From the cell containing the given text, extract its center point as [x, y] coordinate. 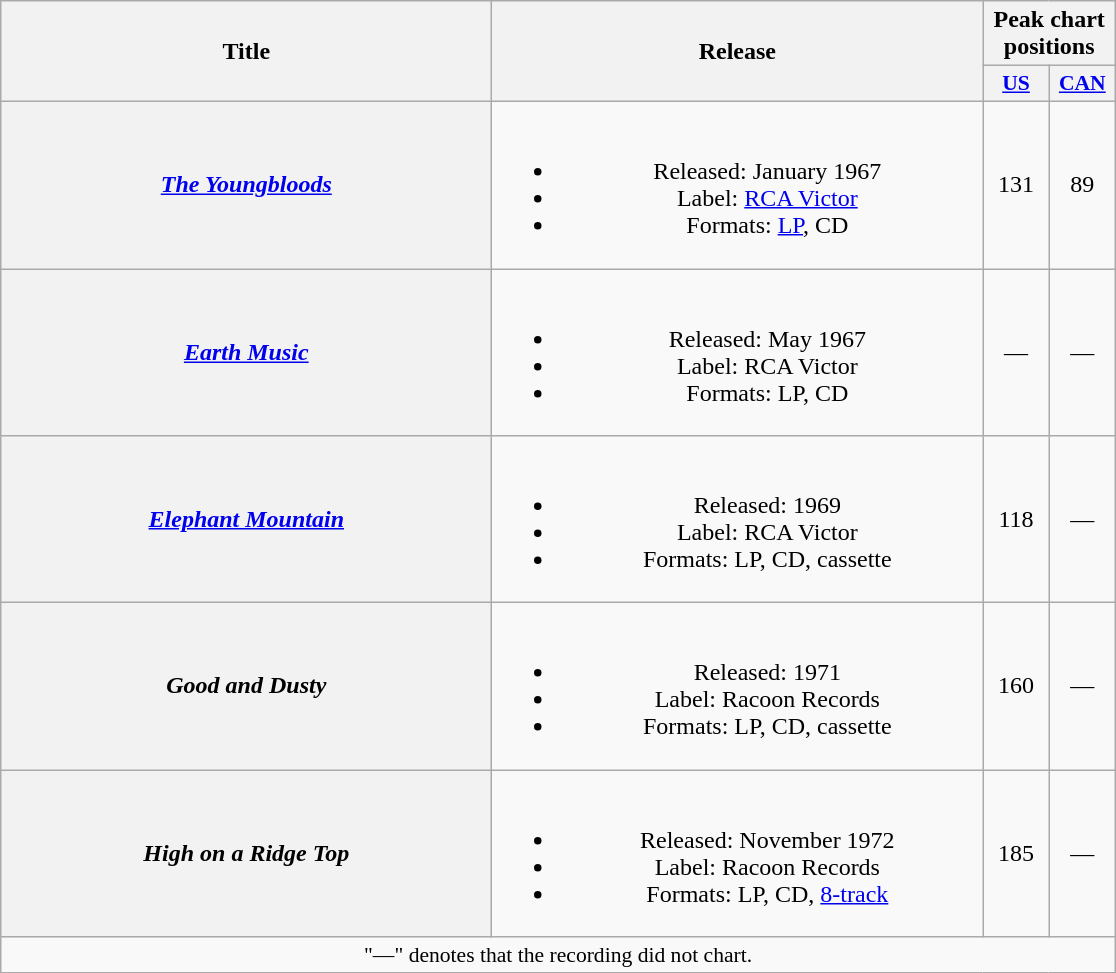
High on a Ridge Top [246, 854]
US [1016, 84]
Release [738, 52]
118 [1016, 520]
Earth Music [246, 352]
160 [1016, 686]
"—" denotes that the recording did not chart. [558, 955]
Title [246, 52]
89 [1082, 184]
Released: May 1967Label: RCA VictorFormats: LP, CD [738, 352]
131 [1016, 184]
Peak chart positions [1050, 34]
CAN [1082, 84]
The Youngbloods [246, 184]
Good and Dusty [246, 686]
Released: 1969Label: RCA VictorFormats: LP, CD, cassette [738, 520]
Released: 1971Label: Racoon RecordsFormats: LP, CD, cassette [738, 686]
Released: January 1967Label: RCA VictorFormats: LP, CD [738, 184]
Released: November 1972Label: Racoon RecordsFormats: LP, CD, 8-track [738, 854]
Elephant Mountain [246, 520]
185 [1016, 854]
